Output the (X, Y) coordinate of the center of the cell containing the given text.  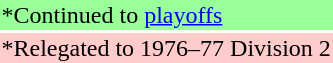
*Relegated to 1976–77 Division 2 (166, 48)
*Continued to playoffs (166, 15)
